Detect which cell encompasses the target text, then output its [x, y] center coordinate. 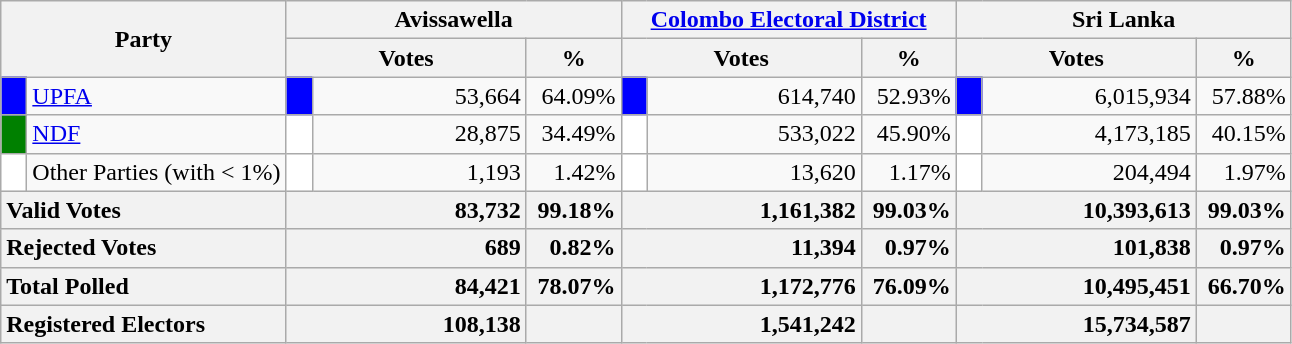
83,732 [406, 210]
1.42% [574, 172]
0.82% [574, 248]
78.07% [574, 286]
533,022 [754, 134]
6,015,934 [1089, 96]
66.70% [1244, 286]
99.18% [574, 210]
15,734,587 [1076, 324]
53,664 [419, 96]
11,394 [741, 248]
13,620 [754, 172]
10,495,451 [1076, 286]
52.93% [908, 96]
Rejected Votes [144, 248]
Party [144, 39]
4,173,185 [1089, 134]
UPFA [156, 96]
1.17% [908, 172]
Total Polled [144, 286]
57.88% [1244, 96]
1,193 [419, 172]
1.97% [1244, 172]
10,393,613 [1076, 210]
84,421 [406, 286]
Avissawella [454, 20]
76.09% [908, 286]
Valid Votes [144, 210]
28,875 [419, 134]
45.90% [908, 134]
64.09% [574, 96]
NDF [156, 134]
689 [406, 248]
1,172,776 [741, 286]
40.15% [1244, 134]
Sri Lanka [1124, 20]
1,161,382 [741, 210]
Registered Electors [144, 324]
614,740 [754, 96]
Colombo Electoral District [788, 20]
108,138 [406, 324]
1,541,242 [741, 324]
101,838 [1076, 248]
204,494 [1089, 172]
34.49% [574, 134]
Other Parties (with < 1%) [156, 172]
